Capture the cell that displays the provided text and extract its [X, Y] central coordinate. 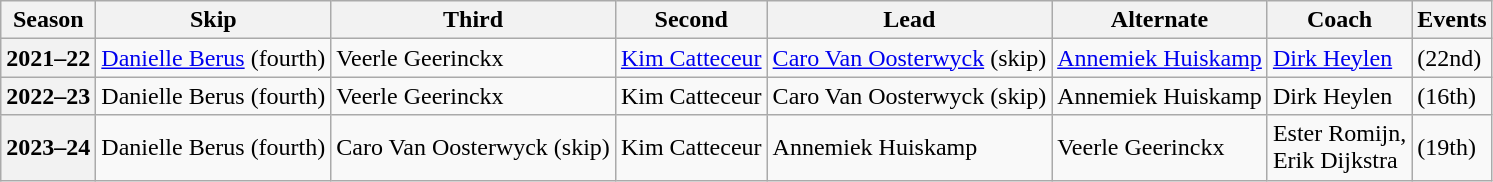
Skip [214, 20]
2023–24 [48, 148]
Lead [910, 20]
Third [474, 20]
(16th) [1452, 96]
2022–23 [48, 96]
(19th) [1452, 148]
Second [691, 20]
Ester Romijn,Erik Dijkstra [1339, 148]
Season [48, 20]
Coach [1339, 20]
Events [1452, 20]
Alternate [1160, 20]
2021–22 [48, 58]
(22nd) [1452, 58]
